Determine the [X, Y] coordinate at the center of the cell enclosing the given text.  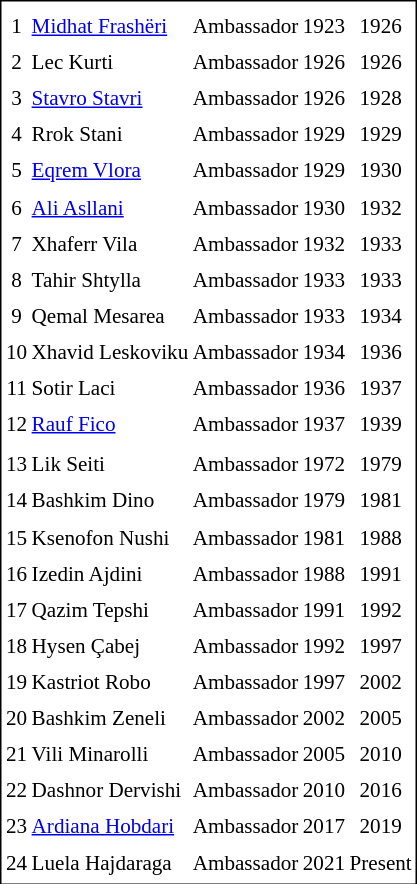
Rauf Fico [110, 424]
22 [16, 790]
14 [16, 501]
2 [16, 63]
Xhaferr Vila [110, 243]
Izedin Ajdini [110, 573]
Qemal Mesarea [110, 316]
19 [16, 682]
2016 [381, 790]
Lec Kurti [110, 63]
12 [16, 424]
Tahir Shtylla [110, 280]
Bashkim Dino [110, 501]
7 [16, 243]
1972 [324, 465]
4 [16, 135]
Eqrem Vlora [110, 171]
2021 [324, 863]
Present [381, 863]
2017 [324, 827]
5 [16, 171]
15 [16, 537]
6 [16, 207]
3 [16, 99]
9 [16, 316]
Dashnor Dervishi [110, 790]
1928 [381, 99]
17 [16, 610]
8 [16, 280]
Luela Hajdaraga [110, 863]
Ali Asllani [110, 207]
Rrok Stani [110, 135]
1923 [324, 26]
20 [16, 718]
11 [16, 388]
21 [16, 754]
23 [16, 827]
Kastriot Robo [110, 682]
13 [16, 465]
2019 [381, 827]
18 [16, 646]
24 [16, 863]
Hysen Çabej [110, 646]
16 [16, 573]
Midhat Frashëri [110, 26]
Ksenofon Nushi [110, 537]
Vili Minarolli [110, 754]
10 [16, 352]
Bashkim Zeneli [110, 718]
Xhavid Leskoviku [110, 352]
Ardiana Hobdari [110, 827]
Sotir Laci [110, 388]
1 [16, 26]
Qazim Tepshi [110, 610]
Lik Seiti [110, 465]
Stavro Stavri [110, 99]
1939 [381, 424]
